Locate the cell with the specified text and output its [x, y] center coordinate. 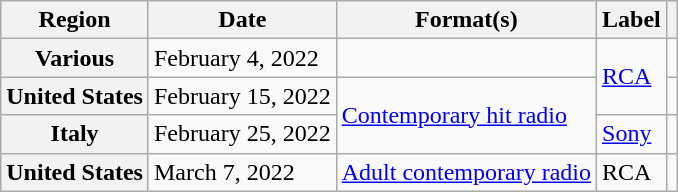
Date [242, 20]
February 25, 2022 [242, 134]
Region [75, 20]
Sony [632, 134]
March 7, 2022 [242, 172]
Various [75, 58]
Format(s) [466, 20]
Italy [75, 134]
February 15, 2022 [242, 96]
February 4, 2022 [242, 58]
Contemporary hit radio [466, 115]
Label [632, 20]
Adult contemporary radio [466, 172]
